Pinpoint the cell where the given text exists, returning its (x, y) midpoint coordinate. 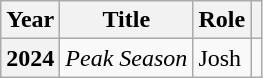
Year (30, 20)
Peak Season (126, 58)
Title (126, 20)
Josh (222, 58)
Role (222, 20)
2024 (30, 58)
